Search for the cell housing the specified text and yield its [X, Y] center coordinate. 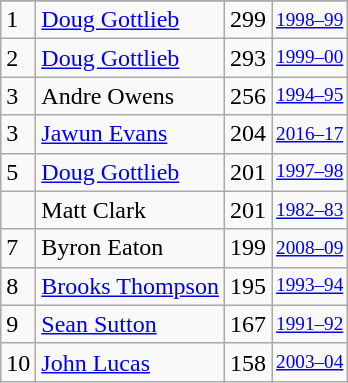
1994–95 [310, 96]
1999–00 [310, 58]
204 [248, 134]
195 [248, 286]
2016–17 [310, 134]
299 [248, 20]
293 [248, 58]
Brooks Thompson [130, 286]
9 [18, 324]
8 [18, 286]
5 [18, 172]
Matt Clark [130, 210]
7 [18, 248]
2 [18, 58]
1982–83 [310, 210]
John Lucas [130, 362]
Andre Owens [130, 96]
1993–94 [310, 286]
256 [248, 96]
Jawun Evans [130, 134]
199 [248, 248]
2008–09 [310, 248]
1 [18, 20]
Sean Sutton [130, 324]
158 [248, 362]
1991–92 [310, 324]
Byron Eaton [130, 248]
2003–04 [310, 362]
10 [18, 362]
1997–98 [310, 172]
1998–99 [310, 20]
167 [248, 324]
